Output the (x, y) coordinate of the center of the cell containing the given text.  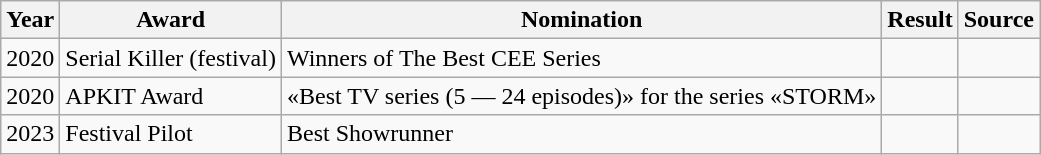
«Best TV series (5 — 24 episodes)» for the series «STORM» (581, 96)
Festival Pilot (171, 134)
Nomination (581, 20)
2023 (30, 134)
Winners of The Best CEE Series (581, 58)
Source (998, 20)
Serial Killer (festival) (171, 58)
Year (30, 20)
Award (171, 20)
Result (920, 20)
APKIT Award (171, 96)
Best Showrunner (581, 134)
